Detect which cell encompasses the target text, then output its (X, Y) center coordinate. 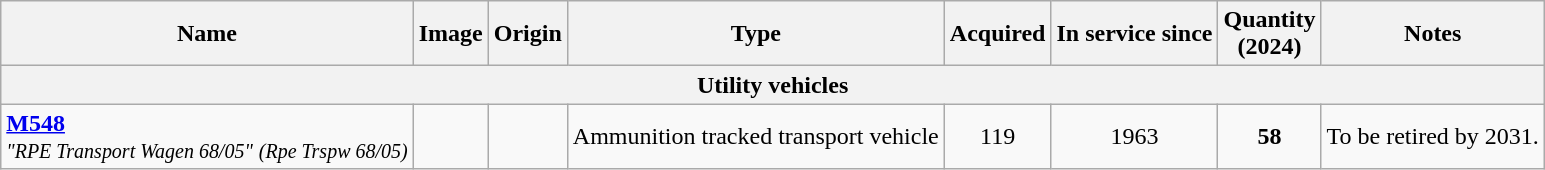
1963 (1134, 136)
Quantity(2024) (1270, 34)
58 (1270, 136)
Origin (528, 34)
Acquired (998, 34)
Notes (1432, 34)
Ammunition tracked transport vehicle (756, 136)
To be retired by 2031. (1432, 136)
119 (998, 136)
Type (756, 34)
Image (450, 34)
In service since (1134, 34)
Name (207, 34)
Utility vehicles (773, 85)
M548"RPE Transport Wagen 68/05" (Rpe Trspw 68/05) (207, 136)
